Return [x, y] of the center of cell containing provided text 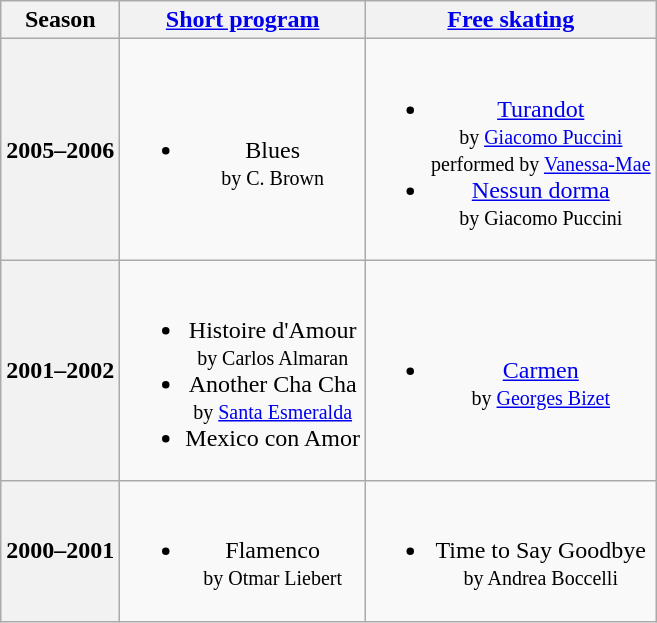
Flamenco by Otmar Liebert [243, 551]
2005–2006 [60, 150]
Turandot by Giacomo Puccini performed by Vanessa-Mae Nessun dorma by Giacomo Puccini [512, 150]
Season [60, 20]
Short program [243, 20]
Blues by C. Brown [243, 150]
Carmen by Georges Bizet [512, 370]
2001–2002 [60, 370]
Free skating [512, 20]
Time to Say Goodbye by Andrea Boccelli [512, 551]
2000–2001 [60, 551]
Histoire d'Amour by Carlos Almaran Another Cha Cha by Santa Esmeralda Mexico con Amor [243, 370]
